Provide the (x, y) coordinate of the cell's center where the given text is located.  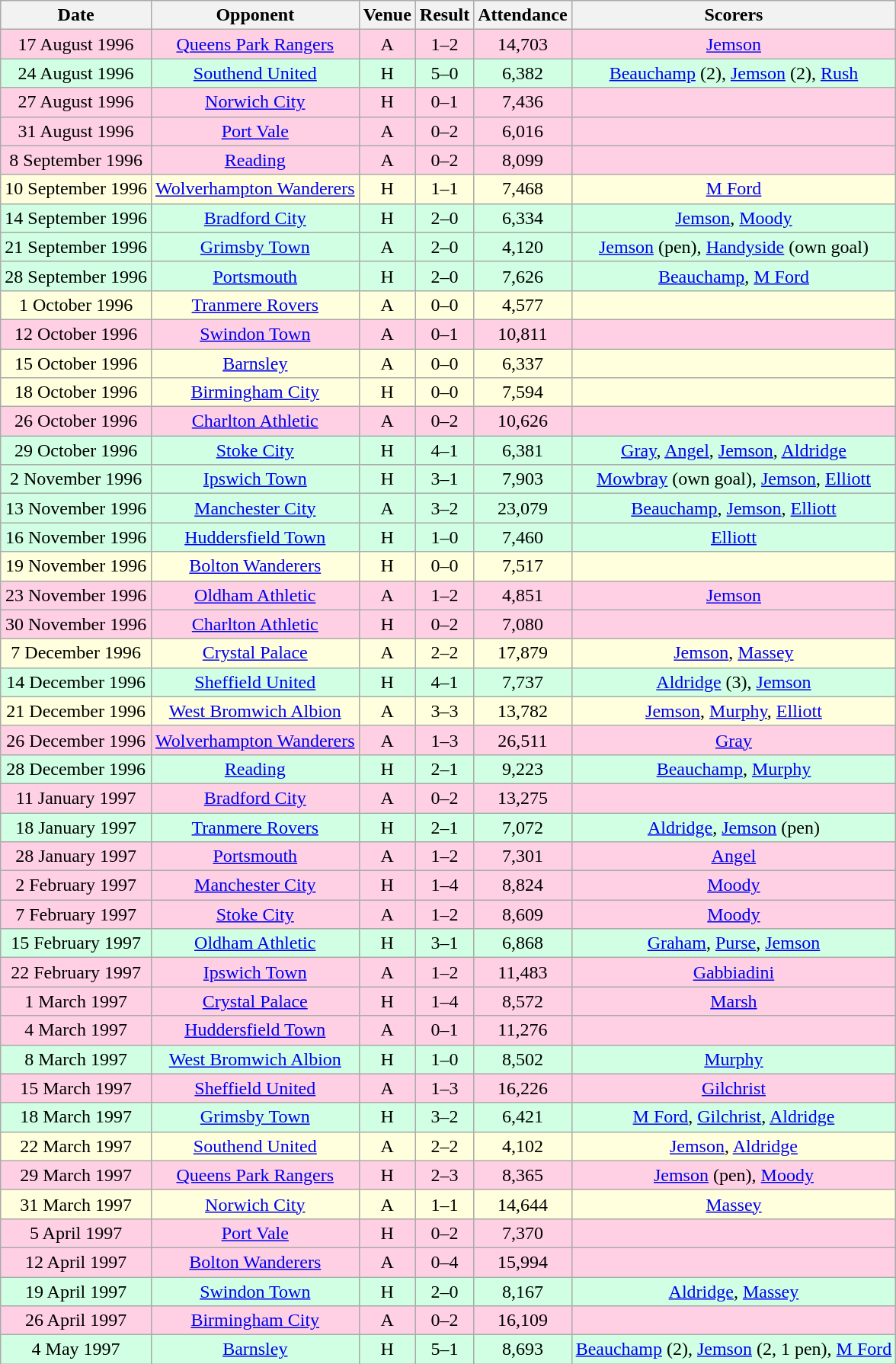
15 October 1996 (76, 363)
28 December 1996 (76, 769)
26,511 (523, 740)
7,370 (523, 1233)
26 April 1997 (76, 1321)
15,994 (523, 1262)
14 September 1996 (76, 218)
5–1 (444, 1350)
8 March 1997 (76, 1059)
Jemson, Moody (734, 218)
Aldridge (3), Jemson (734, 682)
Beauchamp, Murphy (734, 769)
7,903 (523, 479)
2 November 1996 (76, 479)
18 January 1997 (76, 827)
29 October 1996 (76, 450)
4,577 (523, 305)
Marsh (734, 1001)
17 August 1996 (76, 44)
18 October 1996 (76, 392)
10,626 (523, 421)
7,626 (523, 276)
Scorers (734, 15)
9,223 (523, 769)
4 March 1997 (76, 1030)
0–4 (444, 1262)
13,275 (523, 798)
Attendance (523, 15)
Murphy (734, 1059)
16,109 (523, 1321)
8,693 (523, 1350)
8,502 (523, 1059)
8,167 (523, 1292)
Gabbiadini (734, 972)
Result (444, 15)
Beauchamp, M Ford (734, 276)
Angel (734, 857)
22 March 1997 (76, 1146)
5–0 (444, 73)
Opponent (254, 15)
27 August 1996 (76, 102)
4,102 (523, 1146)
16 November 1996 (76, 537)
6,382 (523, 73)
26 December 1996 (76, 740)
6,421 (523, 1117)
Jemson, Massey (734, 653)
12 April 1997 (76, 1262)
7,468 (523, 189)
6,334 (523, 218)
3–3 (444, 711)
1 October 1996 (76, 305)
24 August 1996 (76, 73)
13 November 1996 (76, 508)
7,072 (523, 827)
Graham, Purse, Jemson (734, 943)
22 February 1997 (76, 972)
12 October 1996 (76, 334)
11 January 1997 (76, 798)
M Ford (734, 189)
7,594 (523, 392)
7,517 (523, 566)
7 December 1996 (76, 653)
Gray (734, 740)
7,737 (523, 682)
Jemson, Murphy, Elliott (734, 711)
6,868 (523, 943)
6,337 (523, 363)
Jemson, Aldridge (734, 1146)
19 April 1997 (76, 1292)
Jemson (pen), Handyside (own goal) (734, 247)
30 November 1996 (76, 624)
6,016 (523, 131)
26 October 1996 (76, 421)
13,782 (523, 711)
5 April 1997 (76, 1233)
4 May 1997 (76, 1350)
7,436 (523, 102)
23 November 1996 (76, 595)
Date (76, 15)
1 March 1997 (76, 1001)
2 February 1997 (76, 885)
8 September 1996 (76, 160)
8,824 (523, 885)
6,381 (523, 450)
15 February 1997 (76, 943)
Venue (387, 15)
21 December 1996 (76, 711)
2–3 (444, 1175)
31 August 1996 (76, 131)
7,301 (523, 857)
4,120 (523, 247)
7,080 (523, 624)
28 January 1997 (76, 857)
11,276 (523, 1030)
4,851 (523, 595)
18 March 1997 (76, 1117)
Mowbray (own goal), Jemson, Elliott (734, 479)
8,572 (523, 1001)
29 March 1997 (76, 1175)
8,365 (523, 1175)
14,644 (523, 1204)
23,079 (523, 508)
Aldridge, Massey (734, 1292)
7,460 (523, 537)
Elliott (734, 537)
Gray, Angel, Jemson, Aldridge (734, 450)
10,811 (523, 334)
21 September 1996 (76, 247)
Aldridge, Jemson (pen) (734, 827)
Massey (734, 1204)
M Ford, Gilchrist, Aldridge (734, 1117)
16,226 (523, 1088)
11,483 (523, 972)
Beauchamp (2), Jemson (2), Rush (734, 73)
8,609 (523, 914)
15 March 1997 (76, 1088)
Jemson (pen), Moody (734, 1175)
Gilchrist (734, 1088)
31 March 1997 (76, 1204)
Beauchamp, Jemson, Elliott (734, 508)
8,099 (523, 160)
7 February 1997 (76, 914)
14 December 1996 (76, 682)
14,703 (523, 44)
10 September 1996 (76, 189)
Beauchamp (2), Jemson (2, 1 pen), M Ford (734, 1350)
28 September 1996 (76, 276)
17,879 (523, 653)
19 November 1996 (76, 566)
